Return the (x, y) coordinate for the center point of the cell that contains the specified text.  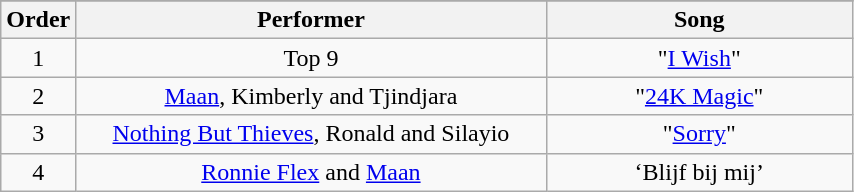
3 (38, 134)
Song (699, 20)
"I Wish" (699, 58)
Top 9 (311, 58)
"24K Magic" (699, 96)
4 (38, 172)
Performer (311, 20)
2 (38, 96)
1 (38, 58)
Order (38, 20)
Nothing But Thieves, Ronald and Silayio (311, 134)
‘Blijf bij mij’ (699, 172)
Ronnie Flex and Maan (311, 172)
"Sorry" (699, 134)
Maan, Kimberly and Tjindjara (311, 96)
